Locate the cell with the specified text and output its [x, y] center coordinate. 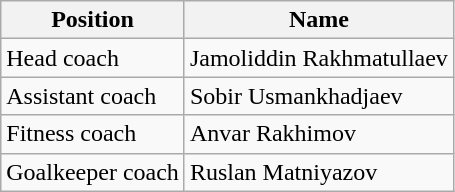
Anvar Rakhimov [318, 134]
Goalkeeper coach [93, 172]
Assistant coach [93, 96]
Ruslan Matniyazov [318, 172]
Jamoliddin Rakhmatullaev [318, 58]
Fitness coach [93, 134]
Name [318, 20]
Head coach [93, 58]
Position [93, 20]
Sobir Usmankhadjaev [318, 96]
